Determine the [x, y] coordinate at the center of the cell enclosing the given text.  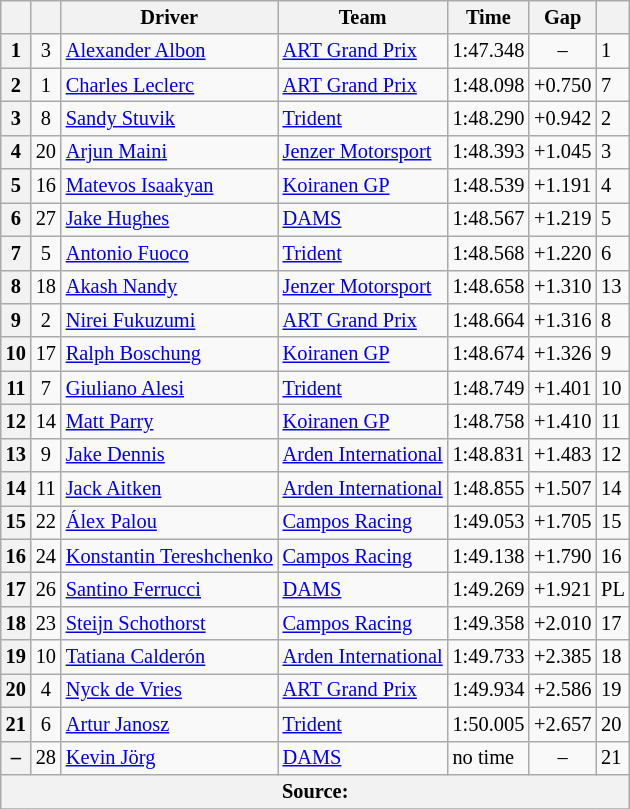
Alexander Albon [170, 51]
Jake Dennis [170, 455]
1:48.758 [489, 421]
Santino Ferrucci [170, 589]
1:47.348 [489, 51]
1:48.855 [489, 489]
1:48.658 [489, 287]
Akash Nandy [170, 287]
Nyck de Vries [170, 690]
+1.191 [562, 186]
+1.507 [562, 489]
28 [46, 758]
Source: [316, 791]
1:48.749 [489, 388]
+1.310 [562, 287]
+2.586 [562, 690]
Tatiana Calderón [170, 657]
1:48.290 [489, 118]
22 [46, 522]
+1.790 [562, 556]
27 [46, 219]
Matt Parry [170, 421]
1:49.269 [489, 589]
+1.921 [562, 589]
23 [46, 623]
+2.657 [562, 724]
1:48.831 [489, 455]
1:48.664 [489, 320]
+1.220 [562, 253]
1:48.674 [489, 354]
Konstantin Tereshchenko [170, 556]
+1.219 [562, 219]
24 [46, 556]
+0.942 [562, 118]
Charles Leclerc [170, 85]
Matevos Isaakyan [170, 186]
Ralph Boschung [170, 354]
+0.750 [562, 85]
1:48.393 [489, 152]
Giuliano Alesi [170, 388]
Álex Palou [170, 522]
Gap [562, 17]
+1.045 [562, 152]
26 [46, 589]
+1.326 [562, 354]
1:49.358 [489, 623]
+1.401 [562, 388]
Sandy Stuvik [170, 118]
+2.010 [562, 623]
Nirei Fukuzumi [170, 320]
1:48.539 [489, 186]
PL [612, 589]
Kevin Jörg [170, 758]
Artur Janosz [170, 724]
Arjun Maini [170, 152]
+1.410 [562, 421]
1:48.568 [489, 253]
Jack Aitken [170, 489]
Team [363, 17]
Driver [170, 17]
no time [489, 758]
1:49.934 [489, 690]
Steijn Schothorst [170, 623]
+1.705 [562, 522]
Jake Hughes [170, 219]
1:50.005 [489, 724]
Time [489, 17]
1:49.053 [489, 522]
+2.385 [562, 657]
Antonio Fuoco [170, 253]
1:49.733 [489, 657]
1:49.138 [489, 556]
+1.316 [562, 320]
+1.483 [562, 455]
1:48.098 [489, 85]
1:48.567 [489, 219]
